For the text-containing cell, return its midpoint in (X, Y) coordinate format. 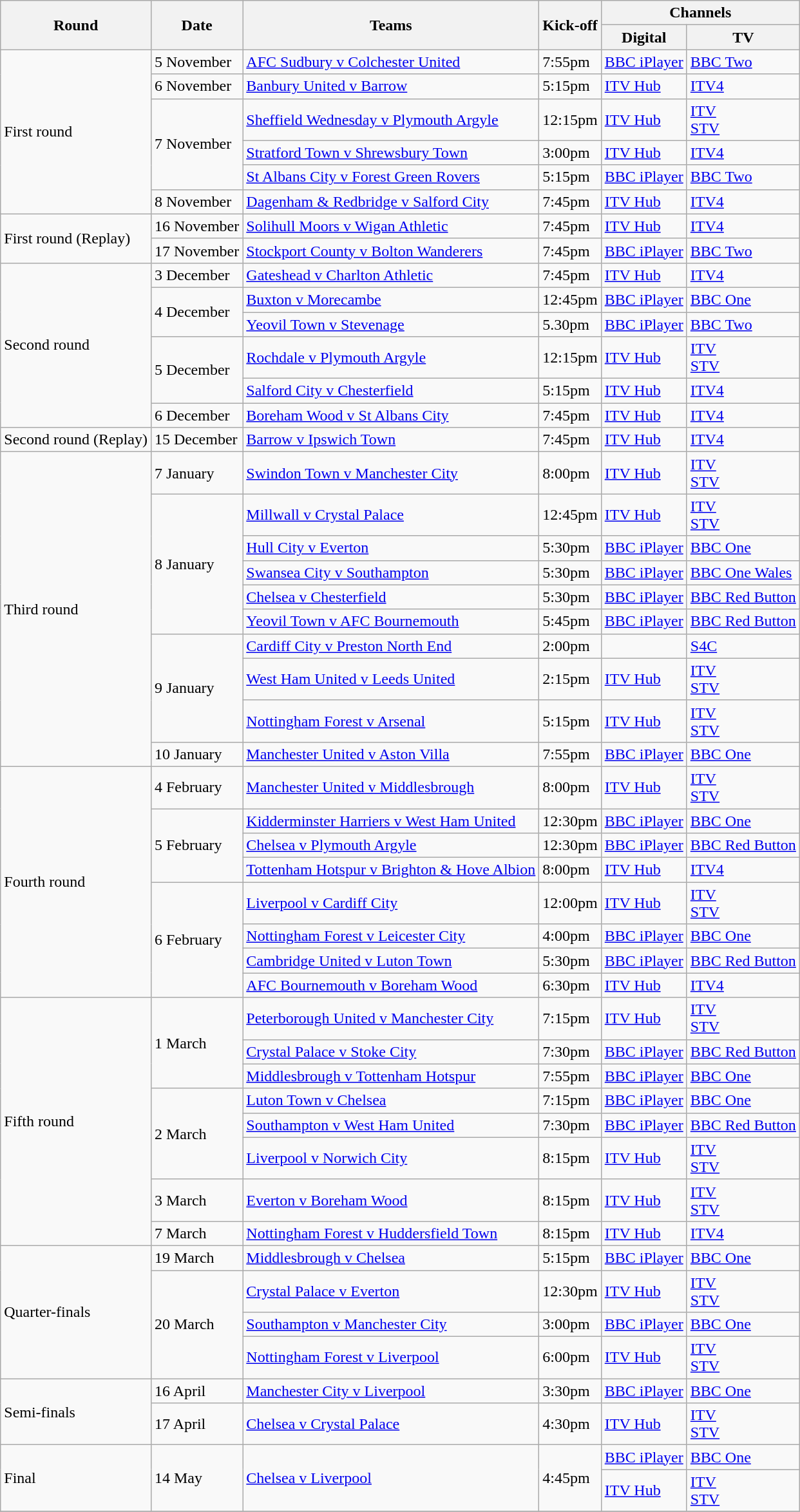
First round (76, 131)
TV (743, 37)
14 May (196, 1479)
Peterborough United v Manchester City (391, 1019)
4:45pm (570, 1479)
Swansea City v Southampton (391, 572)
AFC Sudbury v Colchester United (391, 62)
6:00pm (570, 1357)
Chelsea v Plymouth Argyle (391, 846)
9 January (196, 688)
West Ham United v Leeds United (391, 679)
3 March (196, 1200)
Liverpool v Norwich City (391, 1158)
Manchester City v Liverpool (391, 1391)
20 March (196, 1324)
Sheffield Wednesday v Plymouth Argyle (391, 120)
Stockport County v Bolton Wanderers (391, 250)
Barrow v Ipswich Town (391, 440)
Cardiff City v Preston North End (391, 646)
3 December (196, 275)
Crystal Palace v Everton (391, 1290)
8 January (196, 564)
Southampton v Manchester City (391, 1325)
Liverpool v Cardiff City (391, 903)
Gateshead v Charlton Athletic (391, 275)
Hull City v Everton (391, 548)
Buxton v Morecambe (391, 299)
17 November (196, 250)
4:30pm (570, 1424)
Nottingham Forest v Leicester City (391, 936)
10 January (196, 754)
7 November (196, 144)
5 November (196, 62)
Fifth round (76, 1122)
Southampton v West Ham United (391, 1125)
Semi-finals (76, 1412)
Kick-off (570, 25)
Second round (76, 345)
Kidderminster Harriers v West Ham United (391, 821)
Third round (76, 609)
12:00pm (570, 903)
Dagenham & Redbridge v Salford City (391, 202)
Nottingham Forest v Huddersfield Town (391, 1233)
Millwall v Crystal Palace (391, 515)
4:00pm (570, 936)
19 March (196, 1258)
Nottingham Forest v Liverpool (391, 1357)
15 December (196, 440)
16 April (196, 1391)
Salford City v Chesterfield (391, 391)
St Albans City v Forest Green Rovers (391, 177)
Digital (644, 37)
4 February (196, 787)
Yeovil Town v Stevenage (391, 324)
Manchester United v Middlesbrough (391, 787)
7 January (196, 473)
S4C (743, 646)
2:15pm (570, 679)
Second round (Replay) (76, 440)
1 March (196, 1043)
Manchester United v Aston Villa (391, 754)
Fourth round (76, 882)
Luton Town v Chelsea (391, 1101)
Cambridge United v Luton Town (391, 961)
6 February (196, 940)
2:00pm (570, 646)
Swindon Town v Manchester City (391, 473)
Rochdale v Plymouth Argyle (391, 358)
5.30pm (570, 324)
Final (76, 1479)
5 February (196, 846)
Middlesbrough v Chelsea (391, 1258)
Round (76, 25)
Solihull Moors v Wigan Athletic (391, 226)
Boreham Wood v St Albans City (391, 415)
First round (Replay) (76, 238)
Middlesbrough v Tottenham Hotspur (391, 1076)
8 November (196, 202)
17 April (196, 1424)
Nottingham Forest v Arsenal (391, 721)
Chelsea v Liverpool (391, 1479)
2 March (196, 1133)
Stratford Town v Shrewsbury Town (391, 153)
Channels (700, 13)
Tottenham Hotspur v Brighton & Hove Albion (391, 870)
5 December (196, 370)
Crystal Palace v Stoke City (391, 1052)
BBC One Wales (743, 572)
6 November (196, 86)
16 November (196, 226)
Chelsea v Crystal Palace (391, 1424)
6 December (196, 415)
Everton v Boreham Wood (391, 1200)
3:30pm (570, 1391)
Teams (391, 25)
5:45pm (570, 621)
4 December (196, 312)
Chelsea v Chesterfield (391, 597)
Date (196, 25)
7 March (196, 1233)
6:30pm (570, 985)
AFC Bournemouth v Boreham Wood (391, 985)
Banbury United v Barrow (391, 86)
Yeovil Town v AFC Bournemouth (391, 621)
Quarter-finals (76, 1312)
